Search for the cell housing the specified text and yield its [x, y] center coordinate. 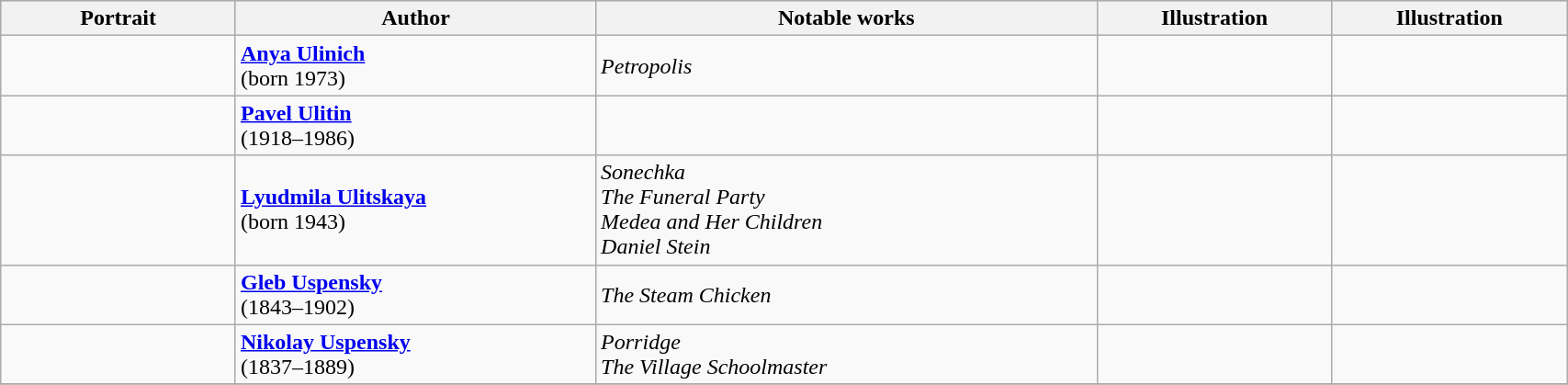
Anya Ulinich(born 1973) [415, 66]
Gleb Uspensky(1843–1902) [415, 294]
SonechkaThe Funeral PartyMedea and Her ChildrenDaniel Stein [847, 209]
Lyudmila Ulitskaya(born 1943) [415, 209]
Pavel Ulitin(1918–1986) [415, 125]
Portrait [118, 18]
Petropolis [847, 66]
Notable works [847, 18]
PorridgeThe Village Schoolmaster [847, 355]
Nikolay Uspensky(1837–1889) [415, 355]
Author [415, 18]
The Steam Chicken [847, 294]
